From the cell containing the given text, extract its center point as (X, Y) coordinate. 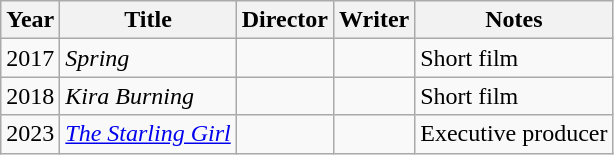
Notes (514, 20)
Title (148, 20)
Kira Burning (148, 96)
Director (284, 20)
2017 (30, 58)
Writer (374, 20)
The Starling Girl (148, 134)
Executive producer (514, 134)
2023 (30, 134)
Spring (148, 58)
Year (30, 20)
2018 (30, 96)
